Locate the cell with the specified text and output its (X, Y) center coordinate. 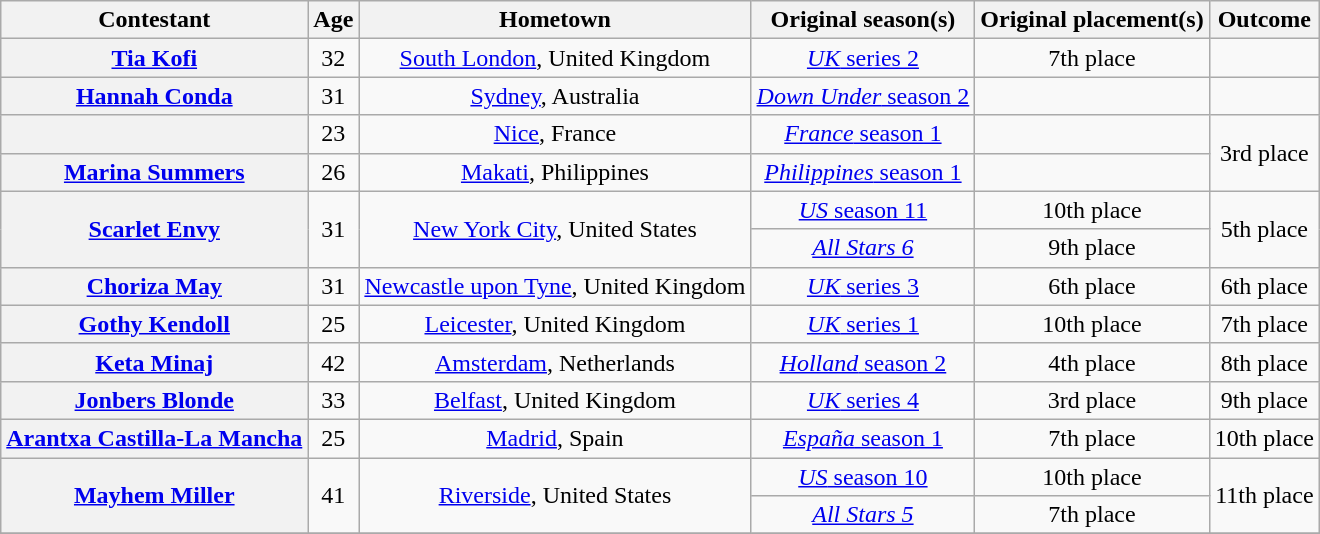
Newcastle upon Tyne, United Kingdom (555, 286)
Original season(s) (863, 20)
Contestant (154, 20)
8th place (1264, 362)
42 (334, 362)
Nice, France (555, 134)
Arantxa Castilla-La Mancha (154, 438)
Madrid, Spain (555, 438)
Marina Summers (154, 172)
32 (334, 58)
Amsterdam, Netherlands (555, 362)
Sydney, Australia (555, 96)
Jonbers Blonde (154, 400)
Riverside, United States (555, 496)
Makati, Philippines (555, 172)
Holland season 2 (863, 362)
España season 1 (863, 438)
Keta Minaj (154, 362)
5th place (1264, 229)
Down Under season 2 (863, 96)
Original placement(s) (1092, 20)
All Stars 5 (863, 515)
4th place (1092, 362)
Hometown (555, 20)
UK series 1 (863, 324)
Choriza May (154, 286)
Scarlet Envy (154, 229)
Gothy Kendoll (154, 324)
23 (334, 134)
France season 1 (863, 134)
26 (334, 172)
Tia Kofi (154, 58)
South London, United Kingdom (555, 58)
New York City, United States (555, 229)
Hannah Conda (154, 96)
41 (334, 496)
11th place (1264, 496)
US season 10 (863, 477)
Leicester, United Kingdom (555, 324)
US season 11 (863, 210)
UK series 3 (863, 286)
Age (334, 20)
Mayhem Miller (154, 496)
UK series 2 (863, 58)
UK series 4 (863, 400)
Philippines season 1 (863, 172)
33 (334, 400)
Belfast, United Kingdom (555, 400)
All Stars 6 (863, 248)
Outcome (1264, 20)
